Search for the cell housing the specified text and yield its (X, Y) center coordinate. 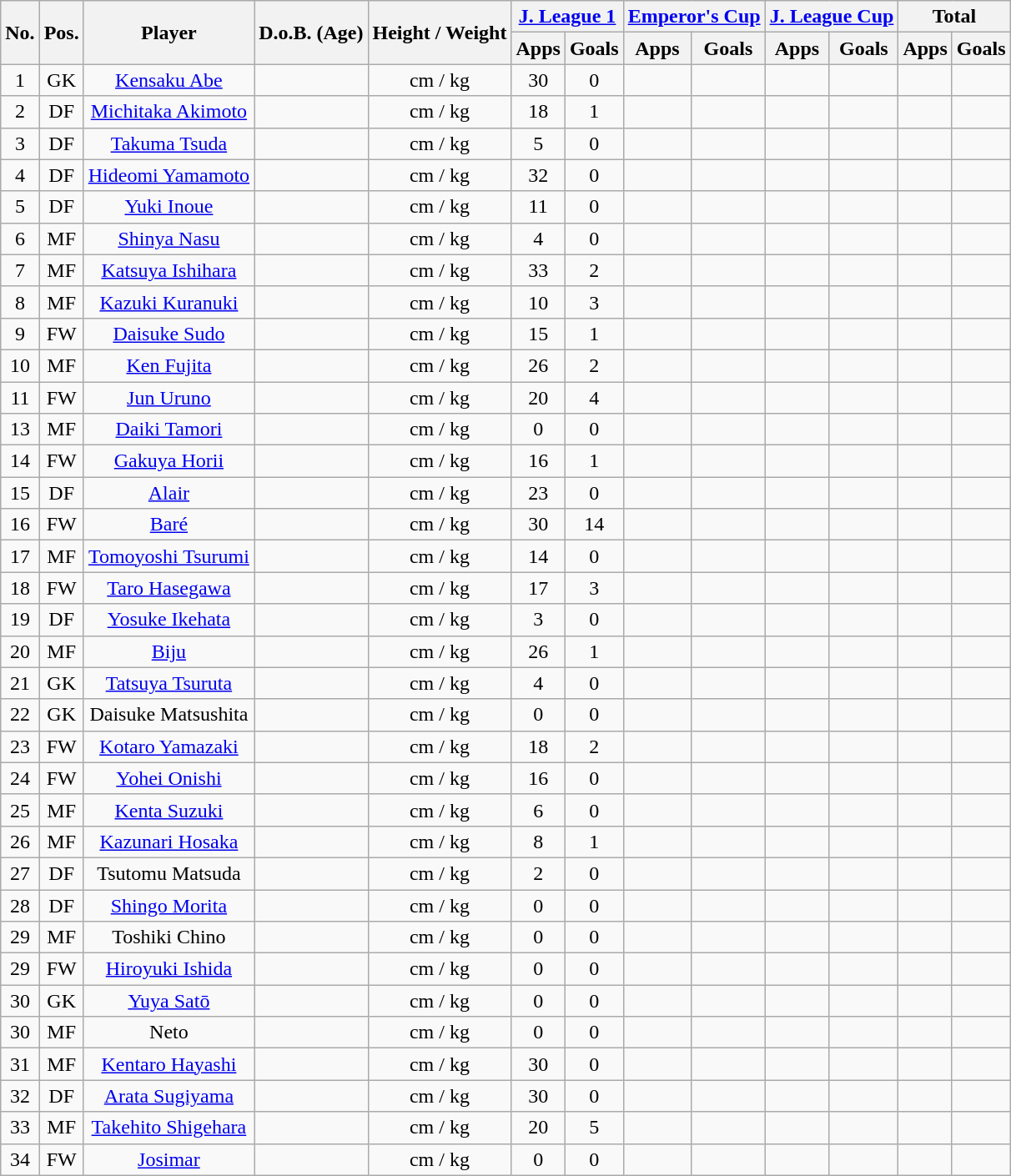
Gakuya Horii (168, 461)
Arata Sugiyama (168, 1096)
Kentaro Hayashi (168, 1064)
Alair (168, 493)
Kensaku Abe (168, 80)
Pos. (62, 33)
Takuma Tsuda (168, 143)
Total (954, 17)
Hiroyuki Ishida (168, 969)
Shingo Morita (168, 905)
Takehito Shigehara (168, 1128)
Taro Hasegawa (168, 588)
No. (20, 33)
Michitaka Akimoto (168, 112)
7 (20, 270)
28 (20, 905)
22 (20, 715)
J. League Cup (832, 17)
Yosuke Ikehata (168, 620)
Hideomi Yamamoto (168, 175)
Kotaro Yamazaki (168, 746)
Tatsuya Tsuruta (168, 683)
Baré (168, 525)
Ken Fujita (168, 365)
Kazunari Hosaka (168, 842)
Emperor's Cup (694, 17)
Kenta Suzuki (168, 810)
D.o.B. (Age) (311, 33)
Josimar (168, 1159)
Player (168, 33)
Yuya Satō (168, 1001)
Height / Weight (440, 33)
Biju (168, 651)
34 (20, 1159)
Daisuke Matsushita (168, 715)
21 (20, 683)
9 (20, 334)
Katsuya Ishihara (168, 270)
Kazuki Kuranuki (168, 302)
Shinya Nasu (168, 239)
Yohei Onishi (168, 778)
31 (20, 1064)
24 (20, 778)
Yuki Inoue (168, 207)
19 (20, 620)
Daiki Tamori (168, 430)
Jun Uruno (168, 398)
Tomoyoshi Tsurumi (168, 556)
Neto (168, 1033)
J. League 1 (567, 17)
25 (20, 810)
27 (20, 873)
13 (20, 430)
Daisuke Sudo (168, 334)
Toshiki Chino (168, 937)
Tsutomu Matsuda (168, 873)
